Provide the [X, Y] coordinate of the cell's center where the given text is located.  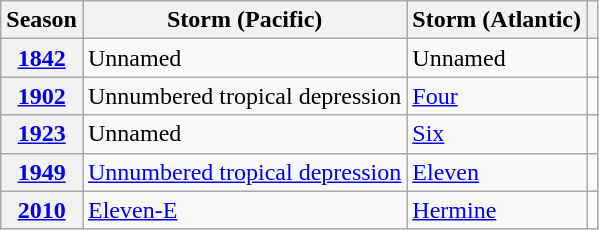
1949 [42, 172]
2010 [42, 210]
Storm (Atlantic) [497, 20]
Eleven-E [244, 210]
Hermine [497, 210]
Eleven [497, 172]
Storm (Pacific) [244, 20]
1902 [42, 96]
1923 [42, 134]
Six [497, 134]
Four [497, 96]
1842 [42, 58]
Season [42, 20]
